Locate the cell with the specified text and output its [X, Y] center coordinate. 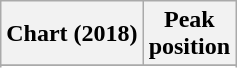
Peakposition [189, 34]
Chart (2018) [72, 34]
